Scan for the cell matching the given text and deliver its [X, Y] coordinate at center. 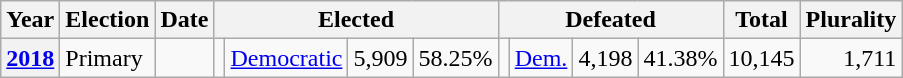
2018 [30, 58]
Primary [108, 58]
Dem. [541, 58]
Democratic [286, 58]
Defeated [610, 20]
Year [30, 20]
10,145 [762, 58]
5,909 [380, 58]
41.38% [680, 58]
4,198 [606, 58]
1,711 [851, 58]
Election [108, 20]
58.25% [456, 58]
Total [762, 20]
Plurality [851, 20]
Date [184, 20]
Elected [356, 20]
